Return the [x, y] coordinate for the center point of the cell that contains the specified text.  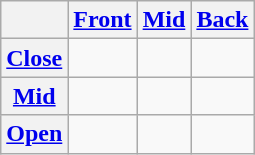
Front [102, 20]
Open [34, 134]
Close [34, 58]
Back [222, 20]
